Extract the [x, y] coordinate from the center of the cell holding the provided text.  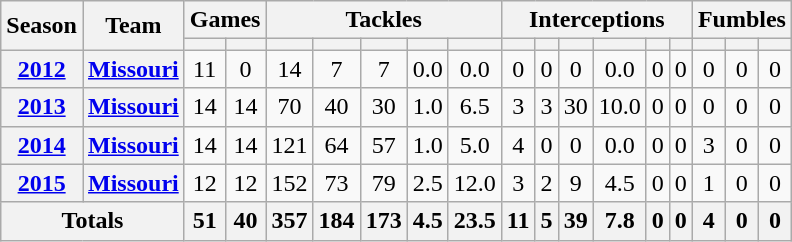
5 [546, 221]
Season [42, 26]
Games [225, 20]
2.5 [428, 183]
2015 [42, 183]
173 [384, 221]
Totals [92, 221]
357 [290, 221]
12.0 [474, 183]
2013 [42, 107]
5.0 [474, 145]
6.5 [474, 107]
9 [576, 183]
Fumbles [742, 20]
64 [336, 145]
10.0 [620, 107]
2014 [42, 145]
Tackles [384, 20]
51 [204, 221]
1 [708, 183]
Interceptions [596, 20]
Team [133, 26]
2 [546, 183]
23.5 [474, 221]
79 [384, 183]
7.8 [620, 221]
121 [290, 145]
184 [336, 221]
2012 [42, 69]
70 [290, 107]
152 [290, 183]
73 [336, 183]
39 [576, 221]
57 [384, 145]
